Find where the given text appears and provide that cell's center as [X, Y] coordinate. 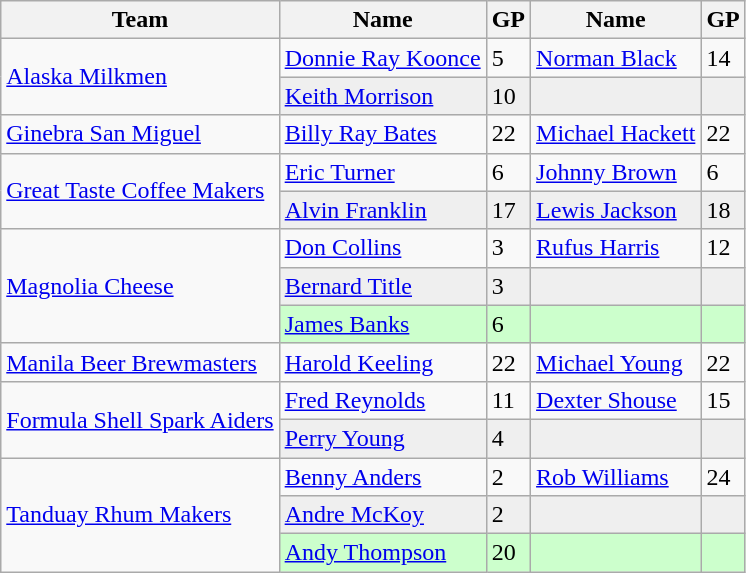
24 [723, 477]
Dexter Shouse [616, 400]
12 [723, 248]
Benny Anders [382, 477]
Magnolia Cheese [140, 286]
Andy Thompson [382, 553]
Don Collins [382, 248]
Donnie Ray Koonce [382, 58]
5 [508, 58]
11 [508, 400]
17 [508, 210]
4 [508, 438]
Eric Turner [382, 172]
Michael Hackett [616, 134]
18 [723, 210]
14 [723, 58]
15 [723, 400]
Alaska Milkmen [140, 77]
Andre McKoy [382, 515]
Rufus Harris [616, 248]
20 [508, 553]
Fred Reynolds [382, 400]
10 [508, 96]
James Banks [382, 324]
Alvin Franklin [382, 210]
Rob Williams [616, 477]
Norman Black [616, 58]
Tanduay Rhum Makers [140, 515]
Manila Beer Brewmasters [140, 362]
Johnny Brown [616, 172]
Billy Ray Bates [382, 134]
Lewis Jackson [616, 210]
Perry Young [382, 438]
Michael Young [616, 362]
Ginebra San Miguel [140, 134]
Bernard Title [382, 286]
Team [140, 20]
Formula Shell Spark Aiders [140, 419]
Great Taste Coffee Makers [140, 191]
Keith Morrison [382, 96]
Harold Keeling [382, 362]
